Provide the [x, y] coordinate of the cell's center where the given text is located.  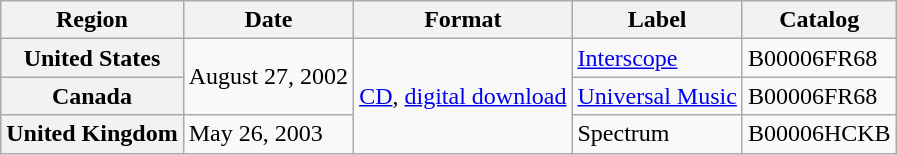
B00006HCKB [819, 134]
Label [657, 20]
Canada [92, 96]
Interscope [657, 58]
United Kingdom [92, 134]
August 27, 2002 [268, 77]
Spectrum [657, 134]
CD, digital download [463, 96]
Catalog [819, 20]
Universal Music [657, 96]
May 26, 2003 [268, 134]
Format [463, 20]
Date [268, 20]
Region [92, 20]
United States [92, 58]
